Extract the (X, Y) coordinate from the center of the cell holding the provided text.  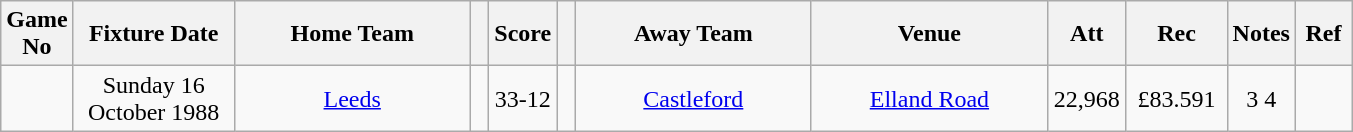
Att (1086, 34)
Rec (1176, 34)
Score (523, 34)
3 4 (1261, 98)
Fixture Date (154, 34)
Notes (1261, 34)
Home Team (352, 34)
33-12 (523, 98)
22,968 (1086, 98)
Sunday 16 October 1988 (154, 98)
Game No (37, 34)
Ref (1323, 34)
Leeds (352, 98)
Elland Road (929, 98)
Venue (929, 34)
Away Team (693, 34)
Castleford (693, 98)
£83.591 (1176, 98)
